Return the (X, Y) coordinate for the center point of the cell that contains the specified text.  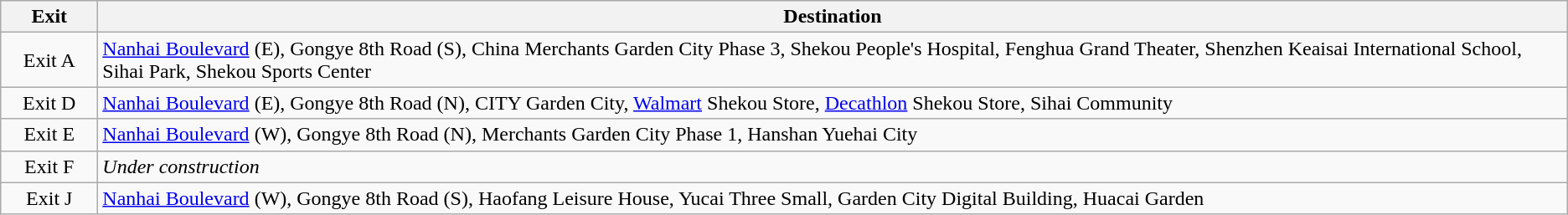
Nanhai Boulevard (W), Gongye 8th Road (N), Merchants Garden City Phase 1, Hanshan Yuehai City (833, 135)
Exit D (49, 103)
Exit E (49, 135)
Exit J (49, 198)
Nanhai Boulevard (E), Gongye 8th Road (N), CITY Garden City, Walmart Shekou Store, Decathlon Shekou Store, Sihai Community (833, 103)
Destination (833, 17)
Exit (49, 17)
Exit A (49, 60)
Under construction (833, 166)
Exit F (49, 166)
Nanhai Boulevard (W), Gongye 8th Road (S), Haofang Leisure House, Yucai Three Small, Garden City Digital Building, Huacai Garden (833, 198)
